Capture the cell that displays the provided text and extract its (X, Y) central coordinate. 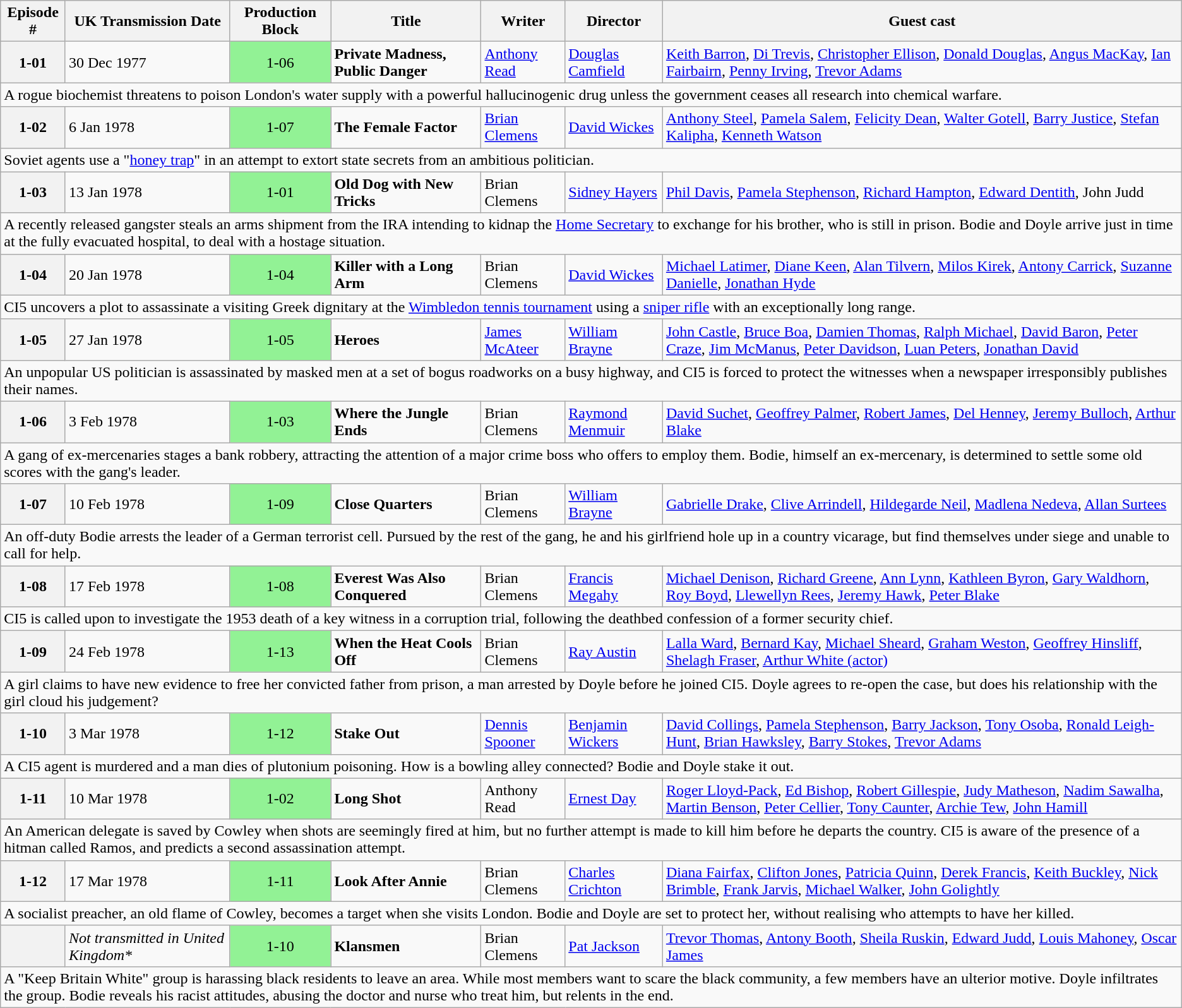
Trevor Thomas, Antony Booth, Sheila Ruskin, Edward Judd, Louis Mahoney, Oscar James (922, 946)
Look After Annie (406, 880)
Director (614, 21)
The Female Factor (406, 128)
Michael Denison, Richard Greene, Ann Lynn, Kathleen Byron, Gary Waldhorn, Roy Boyd, Llewellyn Rees, Jeremy Hawk, Peter Blake (922, 586)
Ray Austin (614, 652)
Lalla Ward, Bernard Kay, Michael Sheard, Graham Weston, Geoffrey Hinsliff, Shelagh Fraser, Arthur White (actor) (922, 652)
Phil Davis, Pamela Stephenson, Richard Hampton, Edward Dentith, John Judd (922, 192)
Private Madness, Public Danger (406, 62)
David Collings, Pamela Stephenson, Barry Jackson, Tony Osoba, Ronald Leigh-Hunt, Brian Hawksley, Barry Stokes, Trevor Adams (922, 734)
17 Mar 1978 (147, 880)
Raymond Menmuir (614, 422)
James McAteer (523, 340)
Douglas Camfield (614, 62)
Charles Crichton (614, 880)
30 Dec 1977 (147, 62)
A CI5 agent is murdered and a man dies of plutonium poisoning. How is a bowling alley connected? Bodie and Doyle stake it out. (591, 766)
27 Jan 1978 (147, 340)
Ernest Day (614, 798)
10 Mar 1978 (147, 798)
Sidney Hayers (614, 192)
UK Transmission Date (147, 21)
Benjamin Wickers (614, 734)
Close Quarters (406, 504)
6 Jan 1978 (147, 128)
10 Feb 1978 (147, 504)
Killer with a Long Arm (406, 274)
Michael Latimer, Diane Keen, Alan Tilvern, Milos Kirek, Antony Carrick, Suzanne Danielle, Jonathan Hyde (922, 274)
20 Jan 1978 (147, 274)
Long Shot (406, 798)
Keith Barron, Di Trevis, Christopher Ellison, Donald Douglas, Angus MacKay, Ian Fairbairn, Penny Irving, Trevor Adams (922, 62)
Episode # (33, 21)
Stake Out (406, 734)
17 Feb 1978 (147, 586)
Old Dog with New Tricks (406, 192)
Dennis Spooner (523, 734)
Everest Was Also Conquered (406, 586)
Pat Jackson (614, 946)
24 Feb 1978 (147, 652)
Soviet agents use a "honey trap" in an attempt to extort state secrets from an ambitious politician. (591, 160)
Diana Fairfax, Clifton Jones, Patricia Quinn, Derek Francis, Keith Buckley, Nick Brimble, Frank Jarvis, Michael Walker, John Golightly (922, 880)
1-13 (280, 652)
Roger Lloyd-Pack, Ed Bishop, Robert Gillespie, Judy Matheson, Nadim Sawalha, Martin Benson, Peter Cellier, Tony Caunter, Archie Tew, John Hamill (922, 798)
3 Mar 1978 (147, 734)
Not transmitted in United Kingdom* (147, 946)
Gabrielle Drake, Clive Arrindell, Hildegarde Neil, Madlena Nedeva, Allan Surtees (922, 504)
Writer (523, 21)
Anthony Steel, Pamela Salem, Felicity Dean, Walter Gotell, Barry Justice, Stefan Kalipha, Kenneth Watson (922, 128)
Title (406, 21)
Where the Jungle Ends (406, 422)
13 Jan 1978 (147, 192)
Francis Megahy (614, 586)
Heroes (406, 340)
Guest cast (922, 21)
3 Feb 1978 (147, 422)
John Castle, Bruce Boa, Damien Thomas, Ralph Michael, David Baron, Peter Craze, Jim McManus, Peter Davidson, Luan Peters, Jonathan David (922, 340)
When the Heat Cools Off (406, 652)
Production Block (280, 21)
Klansmen (406, 946)
David Suchet, Geoffrey Palmer, Robert James, Del Henney, Jeremy Bulloch, Arthur Blake (922, 422)
